Return (X, Y) of the center of cell containing provided text 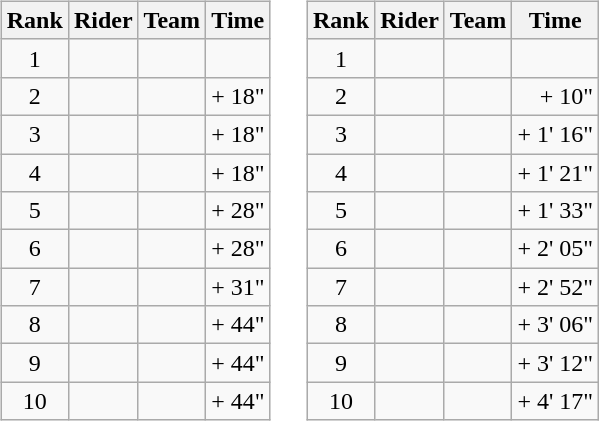
+ 1' 16" (556, 134)
+ 31" (238, 287)
+ 2' 05" (556, 249)
+ 4' 17" (556, 401)
+ 2' 52" (556, 287)
+ 1' 33" (556, 211)
+ 3' 12" (556, 363)
+ 1' 21" (556, 173)
+ 3' 06" (556, 325)
+ 10" (556, 96)
